Search for the cell housing the specified text and yield its (X, Y) center coordinate. 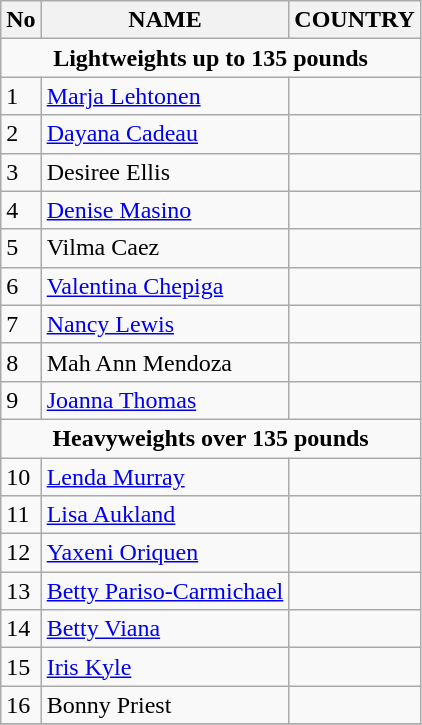
15 (21, 667)
13 (21, 591)
8 (21, 362)
6 (21, 286)
Lisa Aukland (165, 515)
Betty Viana (165, 629)
Bonny Priest (165, 705)
COUNTRY (355, 20)
7 (21, 324)
9 (21, 400)
Dayana Cadeau (165, 134)
Marja Lehtonen (165, 96)
Valentina Chepiga (165, 286)
Betty Pariso-Carmichael (165, 591)
No (21, 20)
Lenda Murray (165, 477)
10 (21, 477)
3 (21, 172)
Denise Masino (165, 210)
2 (21, 134)
NAME (165, 20)
1 (21, 96)
Joanna Thomas (165, 400)
Iris Kyle (165, 667)
Heavyweights over 135 pounds (211, 438)
14 (21, 629)
11 (21, 515)
Nancy Lewis (165, 324)
12 (21, 553)
4 (21, 210)
16 (21, 705)
Desiree Ellis (165, 172)
Yaxeni Oriquen (165, 553)
Vilma Caez (165, 248)
5 (21, 248)
Lightweights up to 135 pounds (211, 58)
Mah Ann Mendoza (165, 362)
